Output the (x, y) coordinate of the center of the cell containing the given text.  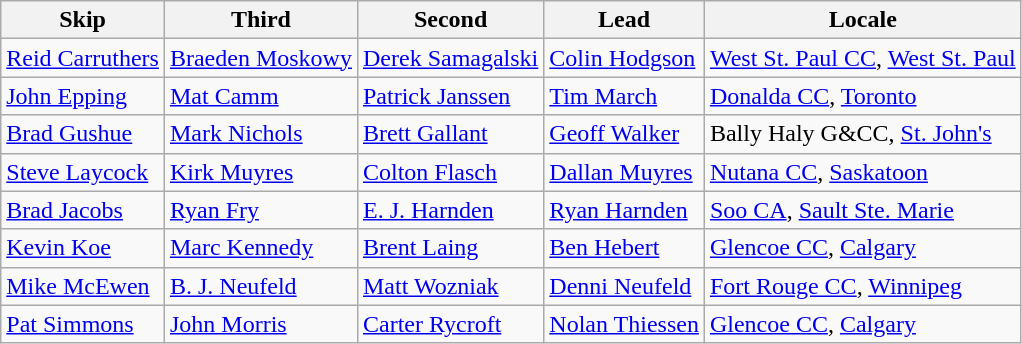
Reid Carruthers (83, 58)
Ryan Harnden (624, 210)
Carter Rycroft (450, 324)
E. J. Harnden (450, 210)
Brad Jacobs (83, 210)
John Epping (83, 96)
Lead (624, 20)
Mark Nichols (260, 134)
Ryan Fry (260, 210)
West St. Paul CC, West St. Paul (862, 58)
Braeden Moskowy (260, 58)
Steve Laycock (83, 172)
B. J. Neufeld (260, 286)
Ben Hebert (624, 248)
Second (450, 20)
Skip (83, 20)
Derek Samagalski (450, 58)
Brad Gushue (83, 134)
Donalda CC, Toronto (862, 96)
Geoff Walker (624, 134)
Brett Gallant (450, 134)
Dallan Muyres (624, 172)
Pat Simmons (83, 324)
Nutana CC, Saskatoon (862, 172)
Fort Rouge CC, Winnipeg (862, 286)
Kirk Muyres (260, 172)
Third (260, 20)
Kevin Koe (83, 248)
Mat Camm (260, 96)
Tim March (624, 96)
Denni Neufeld (624, 286)
Soo CA, Sault Ste. Marie (862, 210)
Bally Haly G&CC, St. John's (862, 134)
Nolan Thiessen (624, 324)
Colton Flasch (450, 172)
Locale (862, 20)
Patrick Janssen (450, 96)
Matt Wozniak (450, 286)
Mike McEwen (83, 286)
Marc Kennedy (260, 248)
John Morris (260, 324)
Brent Laing (450, 248)
Colin Hodgson (624, 58)
